Extract the (x, y) coordinate from the center of the cell holding the provided text.  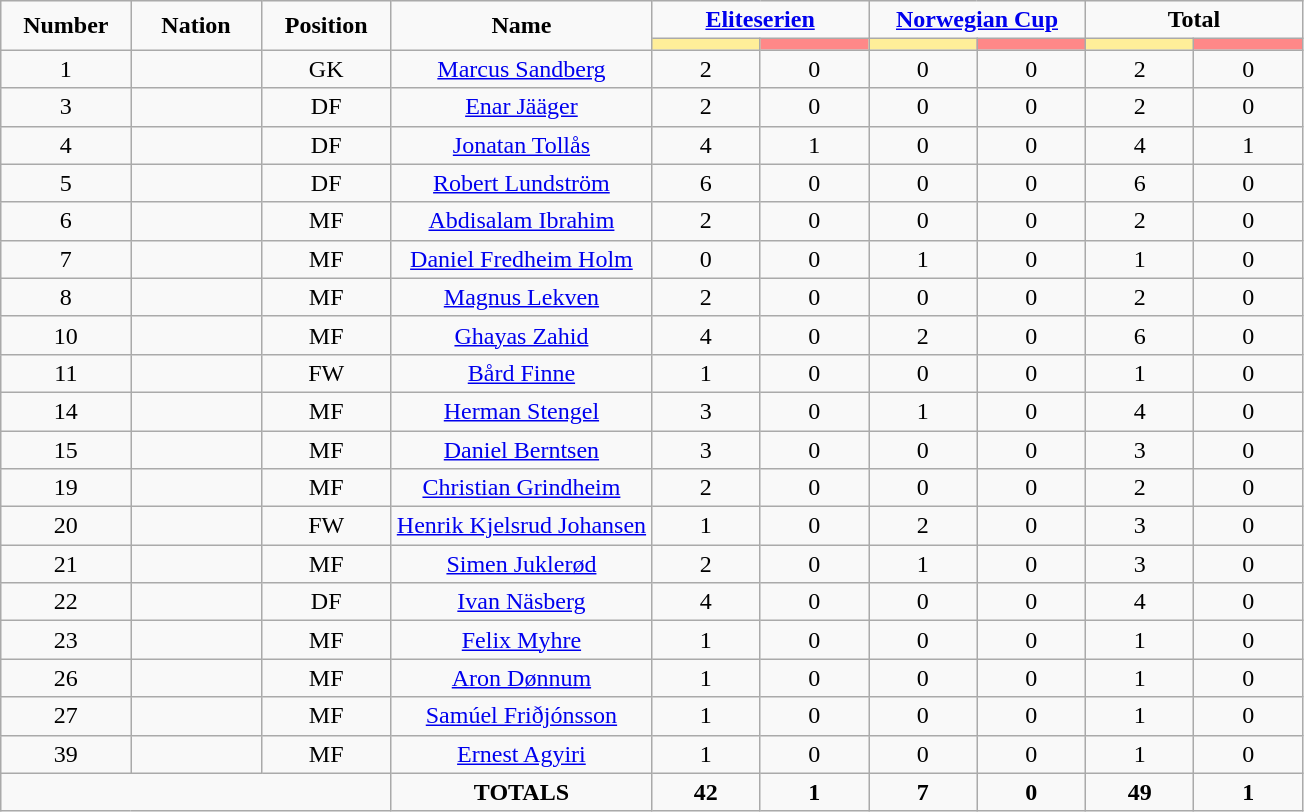
Number (66, 26)
8 (66, 297)
GK (326, 69)
Nation (196, 26)
Ghayas Zahid (521, 335)
Simen Juklerød (521, 564)
Abdisalam Ibrahim (521, 221)
14 (66, 411)
Robert Lundström (521, 183)
27 (66, 716)
21 (66, 564)
15 (66, 449)
Henrik Kjelsrud Johansen (521, 526)
49 (1139, 792)
19 (66, 488)
Christian Grindheim (521, 488)
Total (1194, 20)
TOTALS (521, 792)
Enar Jääger (521, 107)
Daniel Berntsen (521, 449)
Name (521, 26)
Marcus Sandberg (521, 69)
Felix Myhre (521, 640)
Norwegian Cup (978, 20)
Samúel Friðjónsson (521, 716)
42 (706, 792)
Position (326, 26)
Eliteserien (760, 20)
Aron Dønnum (521, 678)
10 (66, 335)
39 (66, 754)
Daniel Fredheim Holm (521, 259)
Magnus Lekven (521, 297)
11 (66, 373)
Jonatan Tollås (521, 145)
22 (66, 602)
Ernest Agyiri (521, 754)
Herman Stengel (521, 411)
Bård Finne (521, 373)
5 (66, 183)
20 (66, 526)
26 (66, 678)
23 (66, 640)
Ivan Näsberg (521, 602)
